Locate the cell with the specified text and output its (x, y) center coordinate. 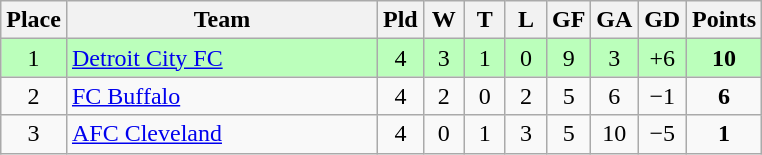
AFC Cleveland (222, 134)
Detroit City FC (222, 58)
+6 (662, 58)
FC Buffalo (222, 96)
GD (662, 20)
9 (568, 58)
−1 (662, 96)
T (484, 20)
GA (614, 20)
Place (34, 20)
Team (222, 20)
GF (568, 20)
−5 (662, 134)
L (526, 20)
Pld (401, 20)
Points (724, 20)
W (444, 20)
